Extract the (X, Y) coordinate from the center of the cell holding the provided text.  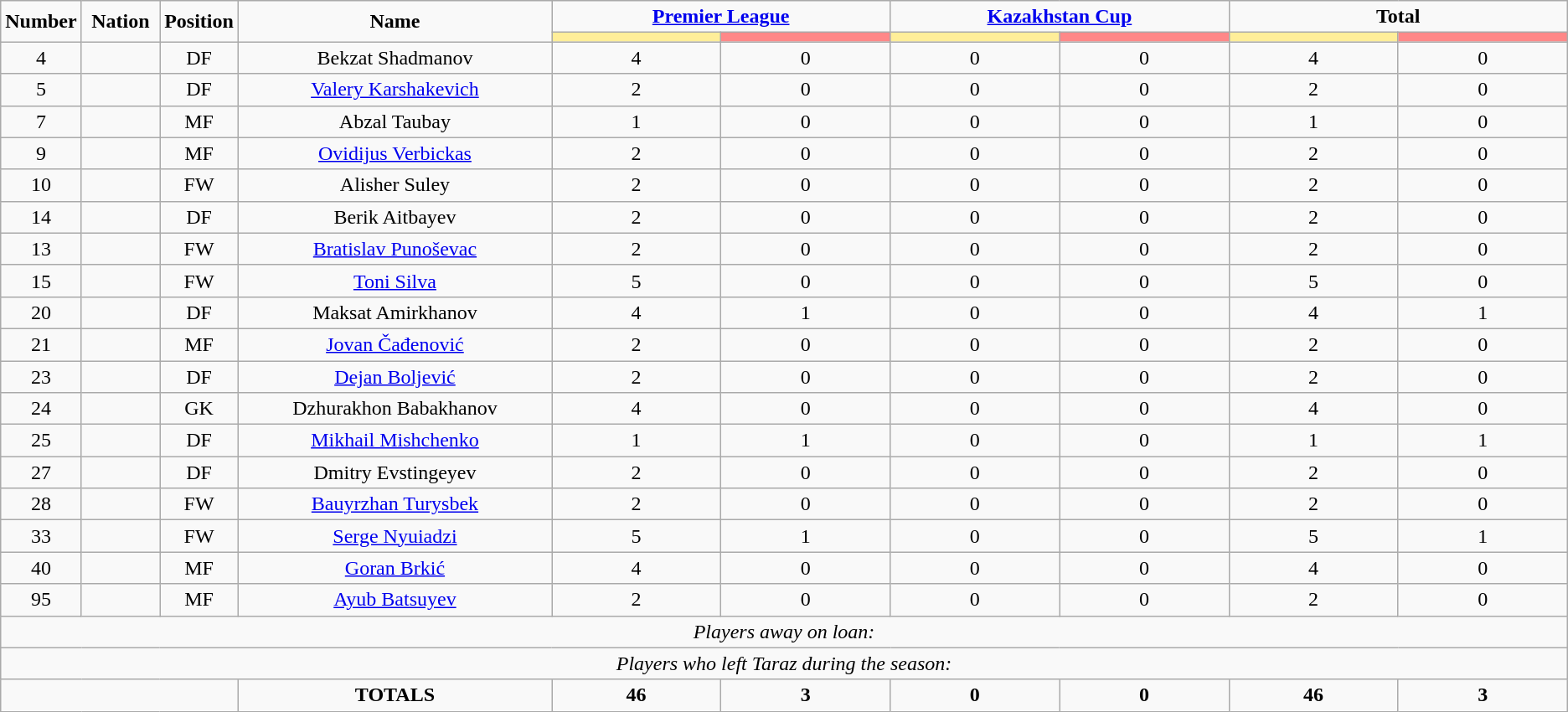
Dejan Boljević (395, 376)
Players away on loan: (784, 632)
Jovan Čađenović (395, 344)
TOTALS (395, 695)
Nation (121, 22)
Valery Karshakevich (395, 90)
23 (41, 376)
7 (41, 121)
10 (41, 185)
24 (41, 409)
28 (41, 504)
Ayub Batsuyev (395, 600)
Maksat Amirkhanov (395, 312)
Toni Silva (395, 281)
Name (395, 22)
21 (41, 344)
Ovidijus Verbickas (395, 153)
Dmitry Evstingeyev (395, 472)
Total (1398, 17)
33 (41, 536)
40 (41, 568)
13 (41, 249)
Serge Nyuiadzi (395, 536)
20 (41, 312)
9 (41, 153)
15 (41, 281)
25 (41, 441)
Berik Aitbayev (395, 217)
Mikhail Mishchenko (395, 441)
Bauyrzhan Turysbek (395, 504)
Alisher Suley (395, 185)
Number (41, 22)
Bratislav Punoševac (395, 249)
14 (41, 217)
Kazakhstan Cup (1060, 17)
GK (199, 409)
27 (41, 472)
Dzhurakhon Babakhanov (395, 409)
Bekzat Shadmanov (395, 58)
Abzal Taubay (395, 121)
Goran Brkić (395, 568)
95 (41, 600)
Position (199, 22)
Players who left Taraz during the season: (784, 663)
Premier League (720, 17)
